Scan for the cell matching the given text and deliver its [x, y] coordinate at center. 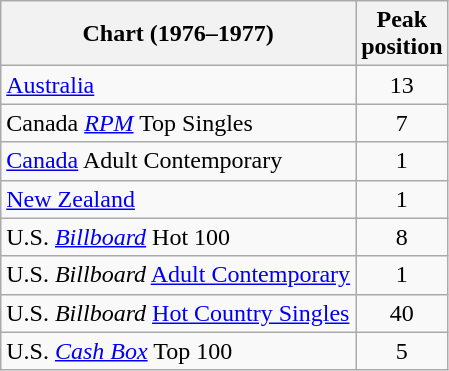
Peakposition [402, 34]
Canada Adult Contemporary [178, 161]
U.S. Billboard Adult Contemporary [178, 275]
40 [402, 313]
8 [402, 237]
13 [402, 85]
Canada RPM Top Singles [178, 123]
U.S. Billboard Hot Country Singles [178, 313]
7 [402, 123]
5 [402, 351]
Chart (1976–1977) [178, 34]
New Zealand [178, 199]
U.S. Cash Box Top 100 [178, 351]
U.S. Billboard Hot 100 [178, 237]
Australia [178, 85]
